Search for the cell housing the specified text and yield its (x, y) center coordinate. 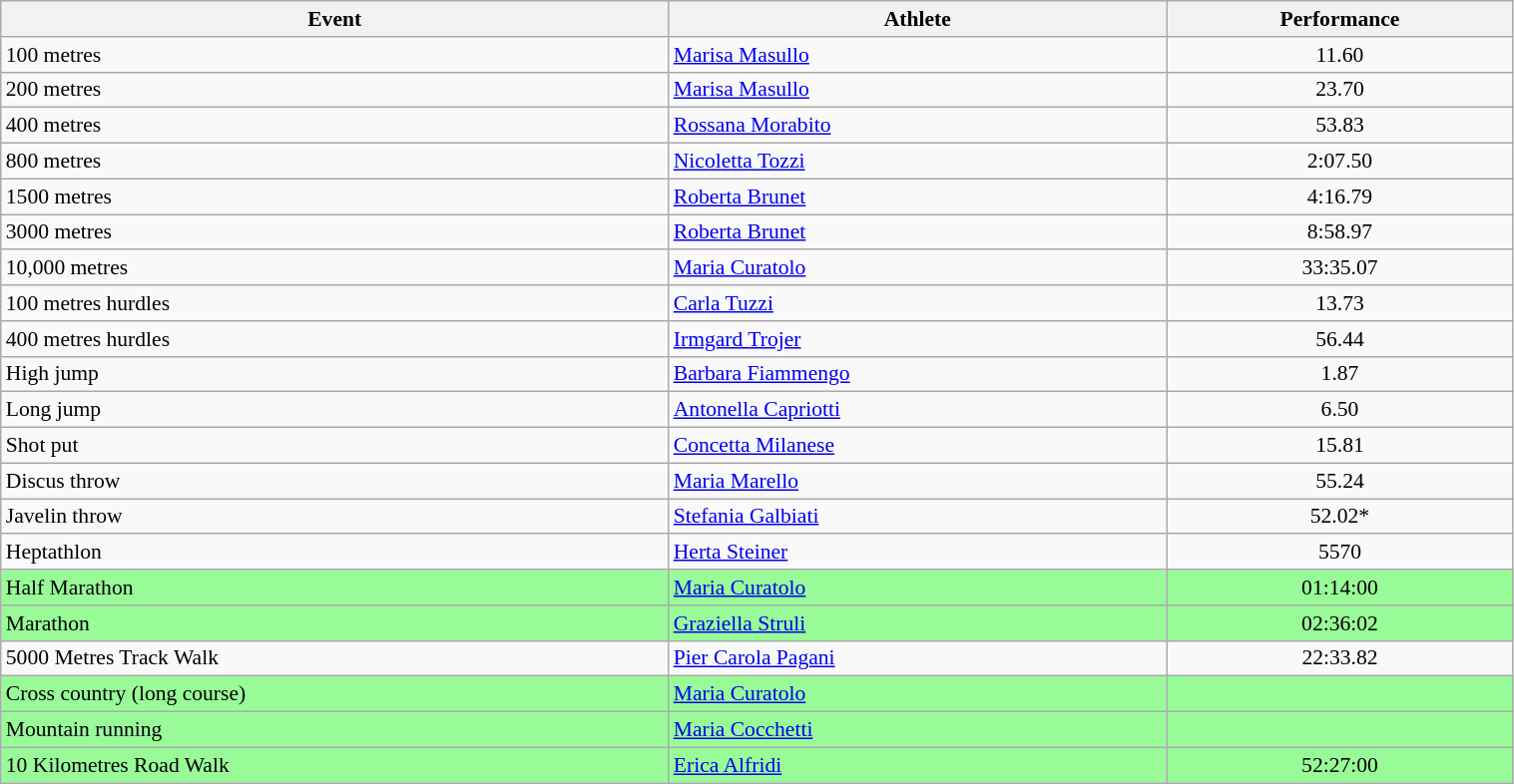
Maria Cocchetti (918, 730)
Rossana Morabito (918, 126)
Herta Steiner (918, 553)
100 metres hurdles (335, 303)
Cross country (long course) (335, 694)
1.87 (1339, 374)
1500 metres (335, 196)
23.70 (1339, 90)
Discus throw (335, 481)
11.60 (1339, 55)
Athlete (918, 19)
Event (335, 19)
400 metres hurdles (335, 339)
Antonella Capriotti (918, 410)
Javelin throw (335, 517)
2:07.50 (1339, 162)
10,000 metres (335, 268)
Performance (1339, 19)
02:36:02 (1339, 623)
Half Marathon (335, 588)
22:33.82 (1339, 658)
Long jump (335, 410)
Erica Alfridi (918, 765)
800 metres (335, 162)
High jump (335, 374)
52:27:00 (1339, 765)
52.02* (1339, 517)
Carla Tuzzi (918, 303)
Marathon (335, 623)
Pier Carola Pagani (918, 658)
Shot put (335, 446)
100 metres (335, 55)
Barbara Fiammengo (918, 374)
4:16.79 (1339, 196)
Irmgard Trojer (918, 339)
10 Kilometres Road Walk (335, 765)
Graziella Struli (918, 623)
15.81 (1339, 446)
Maria Marello (918, 481)
5570 (1339, 553)
Heptathlon (335, 553)
Mountain running (335, 730)
6.50 (1339, 410)
13.73 (1339, 303)
Stefania Galbiati (918, 517)
8:58.97 (1339, 232)
Nicoletta Tozzi (918, 162)
5000 Metres Track Walk (335, 658)
01:14:00 (1339, 588)
3000 metres (335, 232)
400 metres (335, 126)
33:35.07 (1339, 268)
56.44 (1339, 339)
53.83 (1339, 126)
Concetta Milanese (918, 446)
55.24 (1339, 481)
200 metres (335, 90)
